Extract the [X, Y] coordinate from the center of the cell holding the provided text.  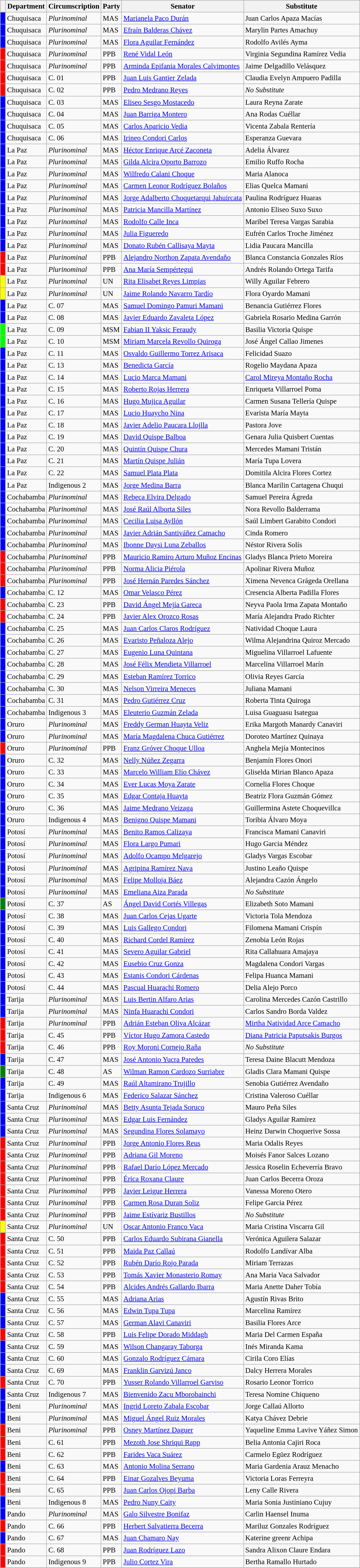
Gliselda Mirian Blanco Apaza [301, 772]
Antonio Eliseo Suxo Suxo [301, 210]
Maida Paz Callaú [183, 1251]
C. 48 [74, 1071]
Rubén Darío Rojo Parada [183, 1263]
Javier Eduardo Zavaleta López [183, 317]
Edgar Luis Fernández [183, 1119]
Francisca Mamani Canaviri [301, 832]
Vicenta Zabala Rentería [301, 126]
Rafael Darío López Mercado [183, 1167]
Anghela Mejía Montecinos [301, 748]
José Raúl Alborta Siles [183, 509]
Franklin Garvizú Janco [183, 1371]
Sandra Alixon Claure Endara [301, 1550]
C. 63 [74, 1466]
Indigenous 8 [74, 1502]
Basilia Flores Arce [301, 1323]
C. 41 [74, 952]
C. 42 [74, 964]
Rita Elisabet Reyes Limpias [183, 282]
C. 32 [74, 760]
Hugo Garcia Méndez [301, 844]
Indigenous 4 [74, 820]
Ángel David Cortés Villegas [183, 904]
Wilfredo Calani Choque [183, 174]
Bienvenido Zacu Mborobainchi [183, 1395]
Circumscription [74, 6]
C. 44 [74, 988]
Samuel Plata Plata [183, 473]
Jaime Medrano Veizaga [183, 808]
Neyva Paola Irma Zapata Montaño [301, 605]
Juan Chamaro Nay [183, 1538]
Party [111, 6]
Juan Carlos Ojopi Barba [183, 1490]
Blanca Constancia Gonzales Ríos [301, 258]
Federico Salazar Sánchez [183, 1095]
Juan Carlos Apaza Macías [301, 18]
C. 31 [74, 700]
Juan Carlos Claros Rodríguez [183, 629]
Mauricio Ramiro Arturo Muñoz Encinas [183, 557]
Elias Quelca Mamani [301, 186]
Alcides Andrés Gallardo Ibarra [183, 1287]
Rodolfo Calle Inca [183, 222]
Ana María Sempértegui [183, 270]
Magdalena Condori Vargas [301, 964]
Miriam Terrazas [301, 1263]
C. 25 [74, 629]
Víctor Hugo Zamora Castedo [183, 1035]
C. 45 [74, 1035]
Verónica Aguilera Salazar [301, 1239]
Evarista María Mayta [301, 413]
Galo Silvestre Bonifaz [183, 1514]
Roberto Rojas Herrera [183, 389]
José Ángel Callao Jimenes [301, 342]
Benedicta García [183, 365]
C. 13 [74, 365]
Jorge Adalberto Choquetarqui Jahuircata [183, 198]
Yusser Rolando Villarroel Garviso [183, 1382]
C. 06 [74, 138]
C. 20 [74, 449]
Carmelo Egüez Rodríguez [301, 1454]
Osvaldo Guillermo Torrez Arisaca [183, 353]
Mariluz Gonzales Rodríguez [301, 1526]
Luis Felipe Dorado Middagh [183, 1335]
C. 50 [74, 1239]
Gabriela Rosario Medina Garrón [301, 317]
Olivia Reyes García [301, 676]
José Félix Mendieta Villarroel [183, 665]
Juliana Mamani [301, 689]
Carmen Rosa Duran Soliz [183, 1203]
C. 30 [74, 689]
Emilio Ruffo Rocha [301, 162]
Gladys Blanca Prieto Moreira [301, 557]
Maria Anette Daher Tobía [301, 1287]
C. 16 [74, 401]
Jaime Rolando Navarro Tardío [183, 293]
Jorge Antonio Flores Reus [183, 1143]
C. 57 [74, 1323]
Alejandra Cazón Ángelo [301, 880]
Antonio Molina Serrano [183, 1466]
C. 14 [74, 377]
Roy Moroni Cornejo Raña [183, 1048]
Rogelio Maydana Apaza [301, 365]
Osney Martínez Daguer [183, 1430]
Maria Sonia Justiniano Cujuy [301, 1502]
Javier Leigue Herrera [183, 1191]
Carlos Sandro Borda Valdez [301, 1012]
C. 68 [74, 1550]
Heinz Darwin Choquerive Sossa [301, 1131]
Einar Gozalves Beyuma [183, 1478]
Carmen Leonor Rodríguez Bolaños [183, 186]
Javier Alex Orozco Rosas [183, 617]
Estanis Condori Cárdenas [183, 976]
Saúl Limbert Garabito Condori [301, 521]
Elizabeth Soto Mamani [301, 904]
Mauro Peña Siles [301, 1107]
Arminda Epifania Morales Calvimontes [183, 66]
C. 38 [74, 916]
C. 04 [74, 114]
Wilson Changaray Taborga [183, 1346]
Benancia Gutiérrez Flores [301, 306]
Indigenous 3 [74, 712]
Nora Revollo Balderrama [301, 509]
Pedro Nuny Caity [183, 1502]
Nelly Núñez Zegarra [183, 760]
Paulina Rodríguez Huaras [301, 198]
C. 24 [74, 617]
C. 22 [74, 473]
Samuel Domingo Pamuri Mamani [183, 306]
Rodolfo Avilés Ayma [301, 42]
Domitila Alcira Flores Cortez [301, 473]
Teresa Nomine Chiqueno [301, 1395]
Oscar Antonio Franco Vaca [183, 1227]
C. 11 [74, 353]
Jaime Delgadillo Velásquez [301, 66]
Flora Largo Pumari [183, 844]
Eusebio Cruz Gonza [183, 964]
María Alejandra Prado Richter [301, 617]
Miguelina Villarroel Lafuente [301, 653]
José Hernán Paredes Sánchez [183, 581]
C. 28 [74, 665]
Felipe Molloja Báez [183, 880]
C. 03 [74, 102]
Adelia Álvarez [301, 150]
C. 54 [74, 1287]
Esteban Ramírez Torrico [183, 676]
C. 43 [74, 976]
C. 67 [74, 1538]
C. 56 [74, 1311]
C. 36 [74, 808]
Eliseo Sesgo Mostacedo [183, 102]
Mirtha Natividad Arce Camacho [301, 1023]
Guillermina Astete Choquevillca [301, 808]
Cirila Coro Elías [301, 1359]
C. 51 [74, 1251]
C. 02 [74, 90]
Senobia Gutiérrez Avendaño [301, 1083]
C. 47 [74, 1059]
Doroteo Martínez Quinaya [301, 736]
Beatriz Flora Guzmán Gómez [301, 796]
Adriana Gil Moreno [183, 1155]
C. 17 [74, 413]
Enriqueta Villarroel Poma [301, 389]
Ana Rodas Cuéllar [301, 114]
C. 19 [74, 437]
Julia Figueredo [183, 234]
C. 27 [74, 653]
C. 53 [74, 1275]
C. 49 [74, 1083]
C. 64 [74, 1478]
Victoria Loras Ferreyra [301, 1478]
Toribia Álvaro Moya [301, 820]
Gonzalo Rodríguez Cámara [183, 1359]
Gladis Clara Mamani Quispe [301, 1071]
C. 07 [74, 306]
Rosario Leonor Torrico [301, 1382]
Hugo Mujica Aguilar [183, 401]
Benito Ramos Calizaya [183, 832]
Substitute [301, 6]
Jorge Callaú Allorto [301, 1406]
Juan Luis Gantier Zelada [183, 78]
Lucio Marca Mamani [183, 377]
Diana Patricia Paputsakis Burgos [301, 1035]
Carlos Aparicio Vedia [183, 126]
Néstor Rivera Solís [301, 545]
Javier Adrián Santiváñez Camacho [183, 533]
Miguel Ángel Ruiz Morales [183, 1418]
Carlos Eduardo Subirana Gianella [183, 1239]
Jorge Medina Barra [183, 485]
Ana Maria Vaca Salvador [301, 1275]
Segundina Flores Solamayo [183, 1131]
Ever Lucas Moya Zarate [183, 784]
C. 55 [74, 1299]
Cornelia Flores Choque [301, 784]
Maria Cristina Viscarra Gil [301, 1227]
German Alavi Canaviri [183, 1323]
Rebeca Elvira Delgado [183, 497]
Mercedes Mamani Tristán [301, 449]
Jessica Roselin Echeverría Bravo [301, 1167]
Indigenous 7 [74, 1395]
Katya Chávez Debrie [301, 1418]
Donato Rubén Callisaya Mayta [183, 246]
C. 29 [74, 676]
Cristina Valeroso Cuéllar [301, 1095]
Bertha Ramallo Hurtado [301, 1562]
Juan Carlos Cejas Ugarte [183, 916]
Marianela Paco Durán [183, 18]
C. 69 [74, 1371]
Dalcy Herrera Morales [301, 1371]
C. 01 [74, 78]
C. 62 [74, 1454]
Irineo Condori Carlos [183, 138]
Indigenous 6 [74, 1095]
C. 09 [74, 329]
Marcelina Ramírez [301, 1311]
Héctor Enrique Arcé Zaconeta [183, 150]
Vanessa Moreno Otero [301, 1191]
Roberta Tinta Quiroga [301, 700]
Herbert Salvatierra Becerra [183, 1526]
C. 52 [74, 1263]
Ninfa Huarachi Condori [183, 1012]
Norma Alicia Piérola [183, 569]
Pedro Gutiérrez Cruz [183, 700]
Zenobia León Rojas [301, 940]
Juan Barriga Montero [183, 114]
Érica Roxana Claure [183, 1179]
C. 18 [74, 425]
C. 08 [74, 317]
Flora Oyardo Mamani [301, 293]
Felicidad Suazo [301, 353]
Marcelina Villarroel Marín [301, 665]
Justino Leaño Quispe [301, 868]
Claudia Evelyn Ampuero Padilla [301, 78]
Marylin Partes Amachuy [301, 30]
Benigno Quispe Mamani [183, 820]
Julio Cortez Vira [183, 1562]
David Quispe Balboa [183, 437]
Laura Reyna Zarate [301, 102]
C. 61 [74, 1442]
Felipe Garcia Pérez [301, 1203]
Willy Aguilar Febrero [301, 282]
Cresencia Alberta Padilla Flores [301, 593]
Tomás Xavier Monasterio Romay [183, 1275]
C. 05 [74, 126]
C. 21 [74, 461]
Belia Antonia Cajiri Roca [301, 1442]
Gilda Alcira Oporto Barrozo [183, 162]
René Vidal León [183, 54]
C. 23 [74, 605]
C. 15 [74, 389]
Rodolfo Landívar Alba [301, 1251]
Indigenous 9 [74, 1562]
C. 37 [74, 904]
Adrián Esteban Oliva Alcázar [183, 1023]
Juan Rodríguez Lazo [183, 1550]
Ingrid Loreto Zabala Escobar [183, 1406]
Lidia Paucara Mancilla [301, 246]
Eleuterio Guzmán Zelada [183, 712]
Luis Gallego Condori [183, 928]
C. 60 [74, 1359]
Senator [183, 6]
Carol Mireya Montaño Rocha [301, 377]
Mezoth Jose Shriqui Rapp [183, 1442]
Agustín Rivas Brito [301, 1299]
Betty Asunta Tejada Soruco [183, 1107]
Luis Bertin Alfaro Arias [183, 999]
Adolfo Ocampo Melgarejo [183, 856]
Efraín Balderas Chávez [183, 30]
Richard Cordel Ramírez [183, 940]
Marcelo William Elío Chávez [183, 772]
Eugenio Luna Quintana [183, 653]
C. 39 [74, 928]
Felipa Huanca Mamani [301, 976]
Delia Alejo Porco [301, 988]
Maria Del Carmen España [301, 1335]
Leny Calle Rivera [301, 1490]
Pascual Huarachi Romero [183, 988]
Apolinar Rivera Muñoz [301, 569]
Moisés Fanor Salces Lozano [301, 1155]
Farides Vaca Suárez [183, 1454]
María Magdalena Chuca Gutiérrez [183, 736]
Ibonne Daysi Luna Zeballos [183, 545]
Adriana Arias [183, 1299]
Department [26, 6]
Jaime Estívariz Bustillos [183, 1215]
C. 65 [74, 1490]
Carlin Haensel Inuma [301, 1514]
Wilman Ramon Cardozo Surriabre [183, 1071]
Juan Carlos Becerra Oroza [301, 1179]
Maria Odalis Reyes [301, 1143]
Pedro Medrano Reyes [183, 90]
Teresa Daine Blacutt Mendoza [301, 1059]
Inés Miranda Kama [301, 1346]
Andrés Rolando Ortega Tarifa [301, 270]
Fabian II Yaksic Feraudy [183, 329]
Evaristo Peñaloza Alejo [183, 640]
Indigenous 2 [74, 485]
Edgar Contaja Huayta [183, 796]
Basilia Victoria Quispe [301, 329]
C. 33 [74, 772]
C. 70 [74, 1382]
C. 40 [74, 940]
Maria Alanoca [301, 174]
Edwin Tupa Tupa [183, 1311]
C. 35 [74, 796]
Franz Gróver Choque Ulloa [183, 748]
Virginia Segundina Ramírez Vedia [301, 54]
Agripina Ramírez Nava [183, 868]
David Ángel Mejía Gareca [183, 605]
María Tupa Lovera [301, 461]
Filomena Mamani Crispín [301, 928]
Eufrén Carlos Troche Jiménez [301, 234]
Raúl Altamirano Trujillo [183, 1083]
Gladys Vargas Escobar [301, 856]
Samuel Pereira Ágreda [301, 497]
Katerine greenr Achipa [301, 1538]
Genara Julia Quisbert Cuentas [301, 437]
Emeliana Aiza Parada [183, 892]
Carolina Mercedes Cazón Castrillo [301, 999]
Blanca Marilin Cartagena Chuqui [301, 485]
Benjamín Flores Onori [301, 760]
Pastora Jove [301, 425]
Esperanza Guevara [301, 138]
Freddy German Huayta Veliz [183, 724]
José Antonio Yucra Paredes [183, 1059]
C. 46 [74, 1048]
Miriam Marcela Revollo Quiroga [183, 342]
Quintín Quispe Chura [183, 449]
Luisa Guaguasu Isategua [301, 712]
C. 59 [74, 1346]
Carmen Susana Tellería Quispe [301, 401]
C. 10 [74, 342]
Wilma Alejandrina Quiroz Mercado [301, 640]
Severo Aguilar Gabriel [183, 952]
Patricia Mancilla Martínez [183, 210]
Alejandro Northon Zapata Avendaño [183, 258]
Natividad Choque Laura [301, 629]
C. 26 [74, 640]
Flora Aguilar Fernández [183, 42]
C. 34 [74, 784]
Lucio Huaycho Nina [183, 413]
Omar Velasco Pérez [183, 593]
Nelson Virreira Meneces [183, 689]
Rita Callahuara Amajaya [301, 952]
Victoria Tola Mendoza [301, 916]
Maribel Teresa Vargas Sarabia [301, 222]
Maria Gardenia Arauz Menacho [301, 1466]
Gladys Aguilar Ramírez [301, 1119]
Ximena Nevenca Grágeda Orellana [301, 581]
C. 58 [74, 1335]
Cinda Romero [301, 533]
Erika Margoth Manardy Canaviri [301, 724]
Yaqueline Emma Lavive Yáñez Simon [301, 1430]
Cecilia Luisa Ayllón [183, 521]
Martín Quispe Julián [183, 461]
C. 66 [74, 1526]
C. 12 [74, 593]
Javier Adelio Paucara Llojlla [183, 425]
